Extract the [X, Y] coordinate from the center of the cell holding the provided text.  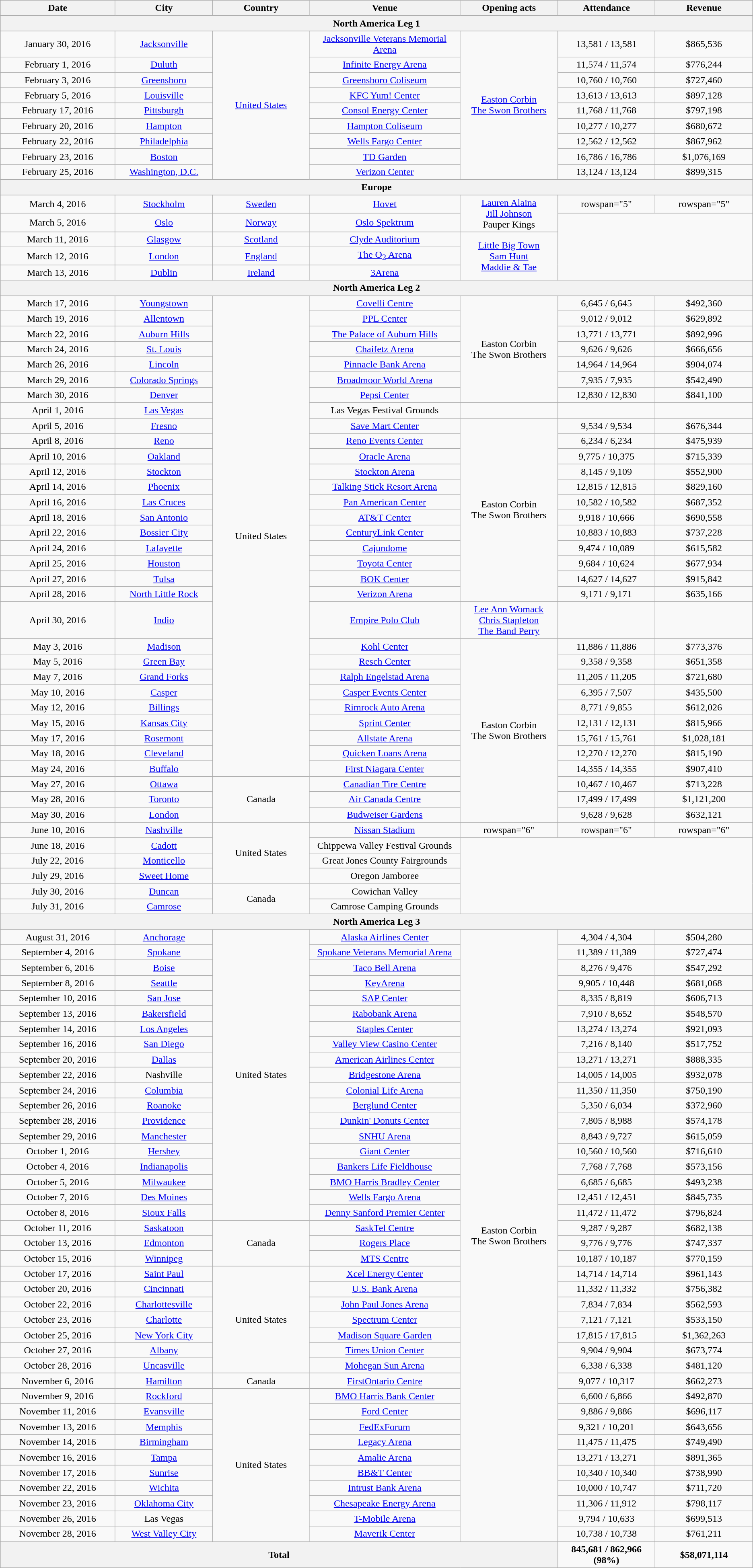
Las Cruces [164, 502]
Ottawa [164, 784]
$699,513 [704, 1519]
845,681 / 862,966 (98%) [606, 1554]
$888,335 [704, 1059]
$1,028,181 [704, 738]
March 13, 2016 [58, 273]
$681,068 [704, 983]
April 5, 2016 [58, 426]
$761,211 [704, 1534]
October 25, 2016 [58, 1335]
October 11, 2016 [58, 1228]
Fresno [164, 426]
11,306 / 11,912 [606, 1503]
April 25, 2016 [58, 563]
$715,339 [704, 456]
$680,672 [704, 126]
9,918 / 10,666 [606, 517]
Winnipeg [164, 1258]
May 12, 2016 [58, 708]
Saskatoon [164, 1228]
Opening acts [509, 8]
October 4, 2016 [58, 1167]
9,794 / 10,633 [606, 1519]
13,581 / 13,581 [606, 44]
Berglund Center [385, 1105]
9,776 / 9,776 [606, 1243]
November 28, 2016 [58, 1534]
8,276 / 9,476 [606, 968]
October 7, 2016 [58, 1197]
Sweden [261, 204]
10,467 / 10,467 [606, 784]
9,628 / 9,628 [606, 815]
September 22, 2016 [58, 1075]
$666,656 [704, 349]
The O2 Arena [385, 256]
Oracle Arena [385, 456]
Total [279, 1554]
Attendance [606, 8]
$574,178 [704, 1121]
8,145 / 9,109 [606, 472]
$606,713 [704, 998]
10,582 / 10,582 [606, 502]
May 10, 2016 [58, 692]
November 13, 2016 [58, 1427]
October 20, 2016 [58, 1289]
11,332 / 11,332 [606, 1289]
The Palace of Auburn Hills [385, 334]
Norway [261, 223]
Sprint Center [385, 723]
Columbia [164, 1090]
Revenue [704, 8]
14,355 / 14,355 [606, 769]
$662,273 [704, 1381]
11,475 / 11,475 [606, 1442]
$687,352 [704, 502]
February 22, 2016 [58, 141]
February 1, 2016 [58, 65]
Greensboro [164, 80]
Scotland [261, 240]
Roanoke [164, 1105]
Indio [164, 620]
Edmonton [164, 1243]
$372,960 [704, 1105]
10,560 / 10,560 [606, 1151]
March 29, 2016 [58, 380]
$711,720 [704, 1488]
9,171 / 9,171 [606, 594]
$635,166 [704, 594]
March 17, 2016 [58, 303]
Billings [164, 708]
Madison Square Garden [385, 1335]
February 23, 2016 [58, 156]
11,205 / 11,205 [606, 677]
9,012 / 9,012 [606, 318]
Monticello [164, 860]
7,121 / 7,121 [606, 1320]
$796,824 [704, 1213]
February 20, 2016 [58, 126]
Covelli Centre [385, 303]
Cleveland [164, 753]
Ireland [261, 273]
New York City [164, 1335]
$797,198 [704, 111]
Boise [164, 968]
Manchester [164, 1136]
13,613 / 13,613 [606, 95]
Toyota Center [385, 563]
T-Mobile Arena [385, 1519]
Birmingham [164, 1442]
Europe [376, 187]
$504,280 [704, 937]
Saint Paul [164, 1274]
$682,138 [704, 1228]
Wells Fargo Center [385, 141]
Hovet [385, 204]
City [164, 8]
San Diego [164, 1044]
11,472 / 11,472 [606, 1213]
Cadott [164, 845]
11,350 / 11,350 [606, 1090]
Mohegan Sun Arena [385, 1365]
$716,610 [704, 1151]
10,340 / 10,340 [606, 1473]
Stockton Arena [385, 472]
9,358 / 9,358 [606, 661]
Spectrum Center [385, 1320]
Alaska Airlines Center [385, 937]
$892,996 [704, 334]
April 1, 2016 [58, 410]
Des Moines [164, 1197]
May 15, 2016 [58, 723]
Talking Stick Resort Arena [385, 487]
July 22, 2016 [58, 860]
Consol Energy Center [385, 111]
Pan American Center [385, 502]
6,395 / 7,507 [606, 692]
10,000 / 10,747 [606, 1488]
U.S. Bank Arena [385, 1289]
10,187 / 10,187 [606, 1258]
$907,410 [704, 769]
England [261, 256]
SaskTel Centre [385, 1228]
Dallas [164, 1059]
$548,570 [704, 1014]
$552,900 [704, 472]
Seattle [164, 983]
$643,656 [704, 1427]
Venue [385, 8]
$899,315 [704, 172]
$897,128 [704, 95]
$738,990 [704, 1473]
October 8, 2016 [58, 1213]
BB&T Center [385, 1473]
$1,362,263 [704, 1335]
$533,150 [704, 1320]
14,964 / 14,964 [606, 364]
$815,966 [704, 723]
Oslo Spektrum [385, 223]
November 17, 2016 [58, 1473]
$915,842 [704, 579]
Amalie Arena [385, 1457]
MTS Centre [385, 1258]
AT&T Center [385, 517]
$677,934 [704, 563]
$932,078 [704, 1075]
9,775 / 10,375 [606, 456]
Great Jones County Fairgrounds [385, 860]
Kansas City [164, 723]
12,815 / 12,815 [606, 487]
March 4, 2016 [58, 204]
12,830 / 12,830 [606, 395]
9,905 / 10,448 [606, 983]
Bridgestone Arena [385, 1075]
8,335 / 8,819 [606, 998]
Lincoln [164, 364]
$615,059 [704, 1136]
March 12, 2016 [58, 256]
September 28, 2016 [58, 1121]
January 30, 2016 [58, 44]
Jacksonville [164, 44]
Rogers Place [385, 1243]
October 28, 2016 [58, 1365]
West Valley City [164, 1534]
Lauren AlainaJill JohnsonPauper Kings [509, 213]
Spokane Veterans Memorial Arena [385, 952]
Cowichan Valley [385, 891]
Kohl Center [385, 646]
14,005 / 14,005 [606, 1075]
Cajundome [385, 548]
Hampton [164, 126]
$1,121,200 [704, 799]
$891,365 [704, 1457]
12,131 / 12,131 [606, 723]
Ford Center [385, 1412]
March 22, 2016 [58, 334]
November 14, 2016 [58, 1442]
October 27, 2016 [58, 1350]
BMO Harris Bradley Center [385, 1182]
12,270 / 12,270 [606, 753]
$798,117 [704, 1503]
10,277 / 10,277 [606, 126]
Casper Events Center [385, 692]
Colorado Springs [164, 380]
Verizon Center [385, 172]
BMO Harris Bank Center [385, 1396]
American Airlines Center [385, 1059]
San Antonio [164, 517]
Chesapeake Energy Arena [385, 1503]
5,350 / 6,034 [606, 1105]
Rosemont [164, 738]
Dublin [164, 273]
6,645 / 6,645 [606, 303]
Green Bay [164, 661]
May 7, 2016 [58, 677]
Maverik Center [385, 1534]
Sioux Falls [164, 1213]
$737,228 [704, 533]
February 25, 2016 [58, 172]
September 4, 2016 [58, 952]
Wichita [164, 1488]
Jacksonville Veterans Memorial Arena [385, 44]
Stockton [164, 472]
Date [58, 8]
October 5, 2016 [58, 1182]
Albany [164, 1350]
Oklahoma City [164, 1503]
Indianapolis [164, 1167]
April 8, 2016 [58, 441]
Duncan [164, 891]
16,786 / 16,786 [606, 156]
$721,680 [704, 677]
Intrust Bank Arena [385, 1488]
May 3, 2016 [58, 646]
Phoenix [164, 487]
June 10, 2016 [58, 830]
Resch Center [385, 661]
$573,156 [704, 1167]
CenturyLink Center [385, 533]
September 26, 2016 [58, 1105]
$492,870 [704, 1396]
Little Big TownSam HuntMaddie & Tae [509, 256]
17,499 / 17,499 [606, 799]
Auburn Hills [164, 334]
$651,358 [704, 661]
$542,490 [704, 380]
Camrose Camping Grounds [385, 906]
6,234 / 6,234 [606, 441]
Madison [164, 646]
Reno Events Center [385, 441]
$749,490 [704, 1442]
Valley View Casino Center [385, 1044]
September 8, 2016 [58, 983]
April 27, 2016 [58, 579]
November 11, 2016 [58, 1412]
3Arena [385, 273]
September 13, 2016 [58, 1014]
$676,344 [704, 426]
Pittsburgh [164, 111]
$770,159 [704, 1258]
March 24, 2016 [58, 349]
Sunrise [164, 1473]
Nissan Stadium [385, 830]
Duluth [164, 65]
Rimrock Auto Arena [385, 708]
November 23, 2016 [58, 1503]
FedExForum [385, 1427]
$921,093 [704, 1029]
Reno [164, 441]
September 29, 2016 [58, 1136]
Lafayette [164, 548]
August 31, 2016 [58, 937]
Bankers Life Fieldhouse [385, 1167]
May 5, 2016 [58, 661]
April 12, 2016 [58, 472]
7,805 / 8,988 [606, 1121]
$867,962 [704, 141]
Taco Bell Arena [385, 968]
February 3, 2016 [58, 80]
$727,474 [704, 952]
September 6, 2016 [58, 968]
$435,500 [704, 692]
Spokane [164, 952]
February 17, 2016 [58, 111]
10,738 / 10,738 [606, 1534]
Staples Center [385, 1029]
Grand Forks [164, 677]
November 16, 2016 [58, 1457]
Allentown [164, 318]
$750,190 [704, 1090]
BOK Center [385, 579]
Xcel Energy Center [385, 1274]
$829,160 [704, 487]
Infinite Energy Arena [385, 65]
12,451 / 12,451 [606, 1197]
September 20, 2016 [58, 1059]
9,886 / 9,886 [606, 1412]
Hamilton [164, 1381]
May 24, 2016 [58, 769]
Las Vegas Festival Grounds [385, 410]
Tampa [164, 1457]
San Jose [164, 998]
8,771 / 9,855 [606, 708]
Oslo [164, 223]
Milwaukee [164, 1182]
May 27, 2016 [58, 784]
$481,120 [704, 1365]
November 26, 2016 [58, 1519]
Pinnacle Bank Arena [385, 364]
Save Mart Center [385, 426]
11,768 / 11,768 [606, 111]
10,760 / 10,760 [606, 80]
March 26, 2016 [58, 364]
September 10, 2016 [58, 998]
$58,071,114 [704, 1554]
$547,292 [704, 968]
Colonial Life Arena [385, 1090]
Philadelphia [164, 141]
Budweiser Gardens [385, 815]
12,562 / 12,562 [606, 141]
14,714 / 14,714 [606, 1274]
May 28, 2016 [58, 799]
April 18, 2016 [58, 517]
$1,076,169 [704, 156]
Chaifetz Arena [385, 349]
$815,190 [704, 753]
Anchorage [164, 937]
June 18, 2016 [58, 845]
May 18, 2016 [58, 753]
14,627 / 14,627 [606, 579]
Allstate Arena [385, 738]
$776,244 [704, 65]
$493,238 [704, 1182]
Hershey [164, 1151]
$517,752 [704, 1044]
September 14, 2016 [58, 1029]
$615,582 [704, 548]
$865,536 [704, 44]
6,600 / 6,866 [606, 1396]
9,474 / 10,089 [606, 548]
6,338 / 6,338 [606, 1365]
Charlottesville [164, 1304]
Legacy Arena [385, 1442]
Casper [164, 692]
Pepsi Center [385, 395]
April 24, 2016 [58, 548]
Wells Fargo Arena [385, 1197]
April 30, 2016 [58, 620]
9,287 / 9,287 [606, 1228]
July 29, 2016 [58, 876]
Canadian Tire Centre [385, 784]
7,834 / 7,834 [606, 1304]
Los Angeles [164, 1029]
Verizon Arena [385, 594]
July 30, 2016 [58, 891]
$773,376 [704, 646]
$612,026 [704, 708]
April 22, 2016 [58, 533]
April 16, 2016 [58, 502]
9,077 / 10,317 [606, 1381]
SNHU Arena [385, 1136]
17,815 / 17,815 [606, 1335]
7,216 / 8,140 [606, 1044]
John Paul Jones Arena [385, 1304]
$713,228 [704, 784]
February 5, 2016 [58, 95]
Cincinnati [164, 1289]
$696,117 [704, 1412]
11,574 / 11,574 [606, 65]
$904,074 [704, 364]
13,124 / 13,124 [606, 172]
$562,593 [704, 1304]
$632,121 [704, 815]
$747,337 [704, 1243]
Glasgow [164, 240]
8,843 / 9,727 [606, 1136]
Providence [164, 1121]
Camrose [164, 906]
Clyde Auditorium [385, 240]
Giant Center [385, 1151]
9,321 / 10,201 [606, 1427]
Oregon Jamboree [385, 876]
October 23, 2016 [58, 1320]
Broadmoor World Arena [385, 380]
April 14, 2016 [58, 487]
$690,558 [704, 517]
March 5, 2016 [58, 223]
North America Leg 2 [376, 288]
May 17, 2016 [58, 738]
11,389 / 11,389 [606, 952]
Louisville [164, 95]
KeyArena [385, 983]
North America Leg 3 [376, 922]
$475,939 [704, 441]
TD Garden [385, 156]
6,685 / 6,685 [606, 1182]
Tulsa [164, 579]
March 19, 2016 [58, 318]
7,935 / 7,935 [606, 380]
Denver [164, 395]
Times Union Center [385, 1350]
$629,892 [704, 318]
October 22, 2016 [58, 1304]
11,886 / 11,886 [606, 646]
FirstOntario Centre [385, 1381]
May 30, 2016 [58, 815]
$841,100 [704, 395]
Uncasville [164, 1365]
Washington, D.C. [164, 172]
Oakland [164, 456]
Rabobank Arena [385, 1014]
10,883 / 10,883 [606, 533]
Charlotte [164, 1320]
November 9, 2016 [58, 1396]
9,534 / 9,534 [606, 426]
Greensboro Coliseum [385, 80]
PPL Center [385, 318]
7,768 / 7,768 [606, 1167]
St. Louis [164, 349]
North Little Rock [164, 594]
Stockholm [164, 204]
Houston [164, 563]
$727,460 [704, 80]
$673,774 [704, 1350]
Toronto [164, 799]
Memphis [164, 1427]
Buffalo [164, 769]
Air Canada Centre [385, 799]
Sweet Home [164, 876]
9,904 / 9,904 [606, 1350]
November 6, 2016 [58, 1381]
September 24, 2016 [58, 1090]
October 1, 2016 [58, 1151]
Quicken Loans Arena [385, 753]
September 16, 2016 [58, 1044]
Youngstown [164, 303]
$961,143 [704, 1274]
13,274 / 13,274 [606, 1029]
$756,382 [704, 1289]
$492,360 [704, 303]
Lee Ann WomackChris StapletonThe Band Perry [509, 620]
15,761 / 15,761 [606, 738]
SAP Center [385, 998]
7,910 / 8,652 [606, 1014]
Boston [164, 156]
April 10, 2016 [58, 456]
Dunkin' Donuts Center [385, 1121]
9,626 / 9,626 [606, 349]
North America Leg 1 [376, 23]
First Niagara Center [385, 769]
Country [261, 8]
4,304 / 4,304 [606, 937]
Hampton Coliseum [385, 126]
Chippewa Valley Festival Grounds [385, 845]
Rockford [164, 1396]
13,771 / 13,771 [606, 334]
Denny Sanford Premier Center [385, 1213]
9,684 / 10,624 [606, 563]
November 22, 2016 [58, 1488]
March 11, 2016 [58, 240]
Empire Polo Club [385, 620]
Bakersfield [164, 1014]
Bossier City [164, 533]
October 17, 2016 [58, 1274]
Evansville [164, 1412]
April 28, 2016 [58, 594]
KFC Yum! Center [385, 95]
October 15, 2016 [58, 1258]
October 13, 2016 [58, 1243]
Ralph Engelstad Arena [385, 677]
July 31, 2016 [58, 906]
$845,735 [704, 1197]
March 30, 2016 [58, 395]
